Output the (x, y) coordinate of the center of the cell containing the given text.  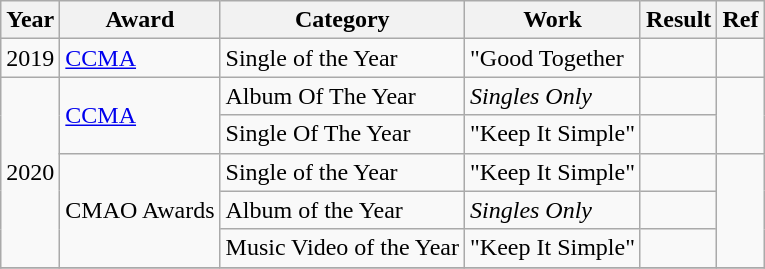
Single Of The Year (342, 134)
"Good Together (553, 58)
Award (140, 20)
Category (342, 20)
Album Of The Year (342, 96)
Year (30, 20)
Music Video of the Year (342, 248)
CMAO Awards (140, 210)
2020 (30, 172)
2019 (30, 58)
Ref (740, 20)
Album of the Year (342, 210)
Work (553, 20)
Result (678, 20)
